For the text-containing cell, return its midpoint in [X, Y] coordinate format. 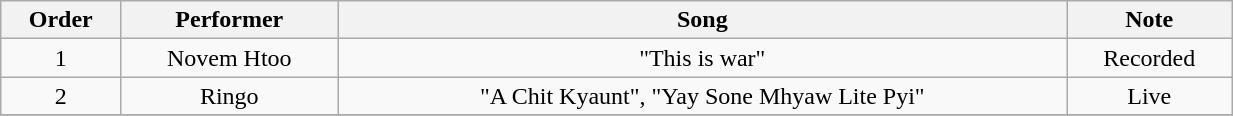
"A Chit Kyaunt", "Yay Sone Mhyaw Lite Pyi" [702, 96]
Recorded [1150, 58]
Performer [230, 20]
Order [61, 20]
Novem Htoo [230, 58]
Song [702, 20]
"This is war" [702, 58]
2 [61, 96]
1 [61, 58]
Note [1150, 20]
Live [1150, 96]
Ringo [230, 96]
